Identify which cell holds the provided text, then report its (X, Y) central coordinate. 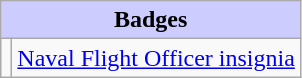
Badges (151, 20)
Naval Flight Officer insignia (156, 58)
